Extract the [x, y] coordinate from the center of the cell holding the provided text.  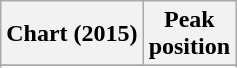
Chart (2015) [72, 34]
Peakposition [189, 34]
